Output the (x, y) coordinate of the center of the cell containing the given text.  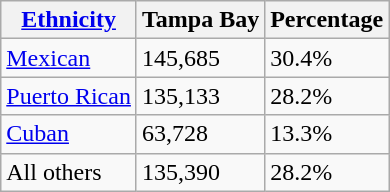
Mexican (69, 58)
All others (69, 172)
135,390 (200, 172)
135,133 (200, 96)
Puerto Rican (69, 96)
Cuban (69, 134)
30.4% (327, 58)
13.3% (327, 134)
Percentage (327, 20)
Tampa Bay (200, 20)
Ethnicity (69, 20)
63,728 (200, 134)
145,685 (200, 58)
